Locate the cell with the specified text and output its (x, y) center coordinate. 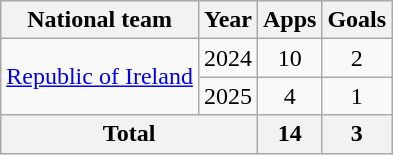
2024 (228, 58)
10 (289, 58)
Goals (357, 20)
1 (357, 96)
2025 (228, 96)
Apps (289, 20)
2 (357, 58)
3 (357, 134)
National team (100, 20)
Year (228, 20)
14 (289, 134)
Total (130, 134)
4 (289, 96)
Republic of Ireland (100, 77)
